Find where the given text appears and provide that cell's center as (x, y) coordinate. 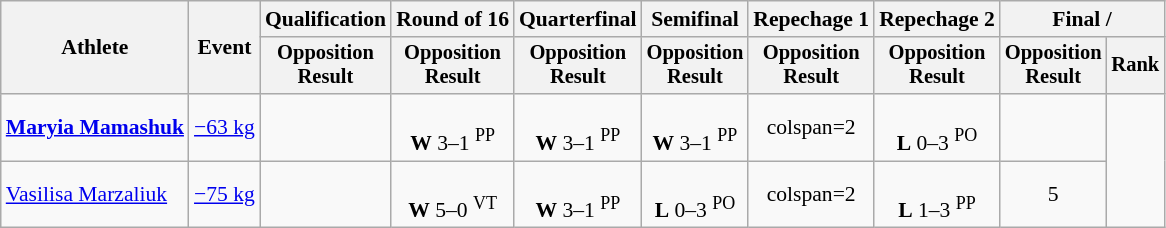
Final / (1082, 19)
−63 kg (224, 128)
Repechage 2 (937, 19)
W 5–0 VT (452, 194)
Quarterfinal (578, 19)
Athlete (95, 48)
Vasilisa Marzaliuk (95, 194)
5 (1054, 194)
Qualification (326, 19)
Maryia Mamashuk (95, 128)
Event (224, 48)
Round of 16 (452, 19)
Semifinal (696, 19)
L 1–3 PP (937, 194)
Rank (1136, 66)
Repechage 1 (811, 19)
−75 kg (224, 194)
